From the cell containing the given text, extract its center point as [x, y] coordinate. 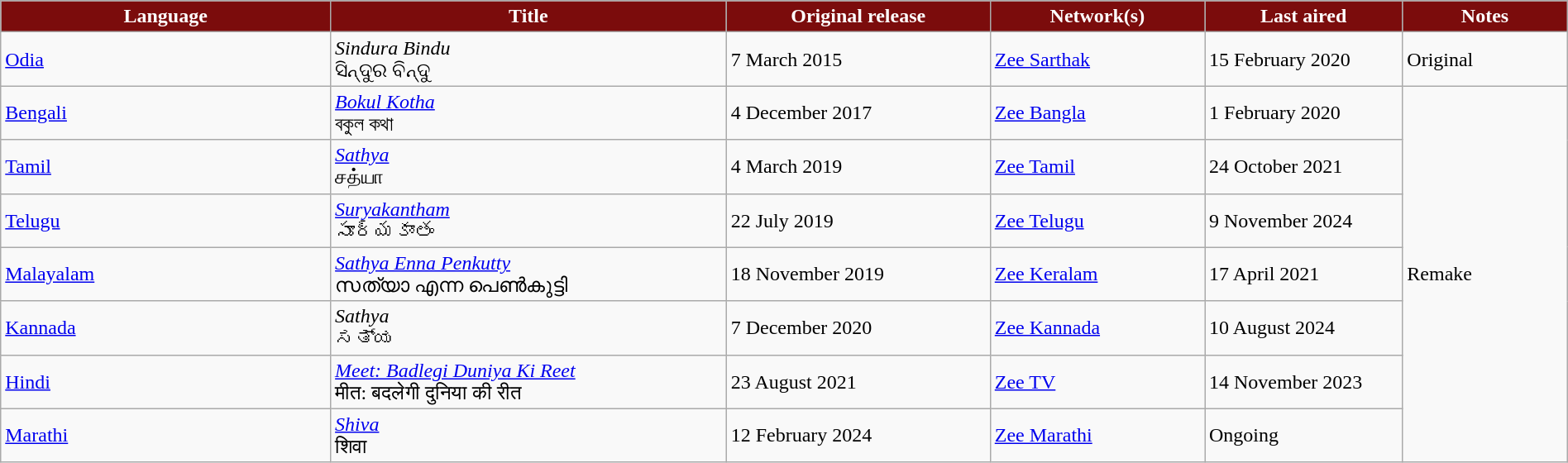
Original [1485, 60]
10 August 2024 [1303, 327]
7 December 2020 [858, 327]
23 August 2021 [858, 382]
Zee Kannada [1097, 327]
Notes [1485, 17]
Zee Keralam [1097, 274]
Zee Sarthak [1097, 60]
Language [165, 17]
Zee Bangla [1097, 112]
Zee Telugu [1097, 220]
9 November 2024 [1303, 220]
Last aired [1303, 17]
14 November 2023 [1303, 382]
Sathya சத்யா [529, 167]
Zee Marathi [1097, 435]
Title [529, 17]
4 December 2017 [858, 112]
Malayalam [165, 274]
Ongoing [1303, 435]
Telugu [165, 220]
1 February 2020 [1303, 112]
24 October 2021 [1303, 167]
Shiva शिवा [529, 435]
Bokul Kotha বকুল কথা [529, 112]
Sathya ಸತ್ಯ [529, 327]
Zee Tamil [1097, 167]
Sathya Enna Penkutty സത്യാ എന്ന പെൺകുട്ടി [529, 274]
18 November 2019 [858, 274]
17 April 2021 [1303, 274]
Odia [165, 60]
Suryakantham సూర్యకాంతం [529, 220]
Network(s) [1097, 17]
Bengali [165, 112]
Marathi [165, 435]
Tamil [165, 167]
Original release [858, 17]
7 March 2015 [858, 60]
Meet: Badlegi Duniya Ki Reet मीत: बदलेगी दुनिया की रीत [529, 382]
Remake [1485, 274]
22 July 2019 [858, 220]
4 March 2019 [858, 167]
Hindi [165, 382]
12 February 2024 [858, 435]
Sindura Bindu ସିନ୍ଦୁର ବିନ୍ଦୁ [529, 60]
15 February 2020 [1303, 60]
Kannada [165, 327]
Zee TV [1097, 382]
